Identify which cell holds the provided text, then report its [x, y] central coordinate. 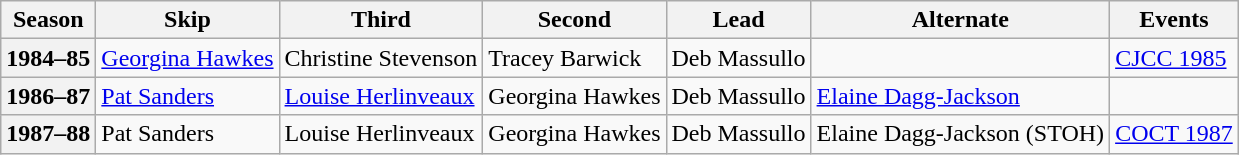
Tracey Barwick [574, 58]
1986–87 [48, 96]
Events [1174, 20]
Elaine Dagg-Jackson (STOH) [960, 134]
1984–85 [48, 58]
Skip [188, 20]
Second [574, 20]
Season [48, 20]
Elaine Dagg-Jackson [960, 96]
1987–88 [48, 134]
COCT 1987 [1174, 134]
Third [381, 20]
CJCC 1985 [1174, 58]
Lead [738, 20]
Christine Stevenson [381, 58]
Alternate [960, 20]
